Extract the (X, Y) coordinate from the center of the cell holding the provided text.  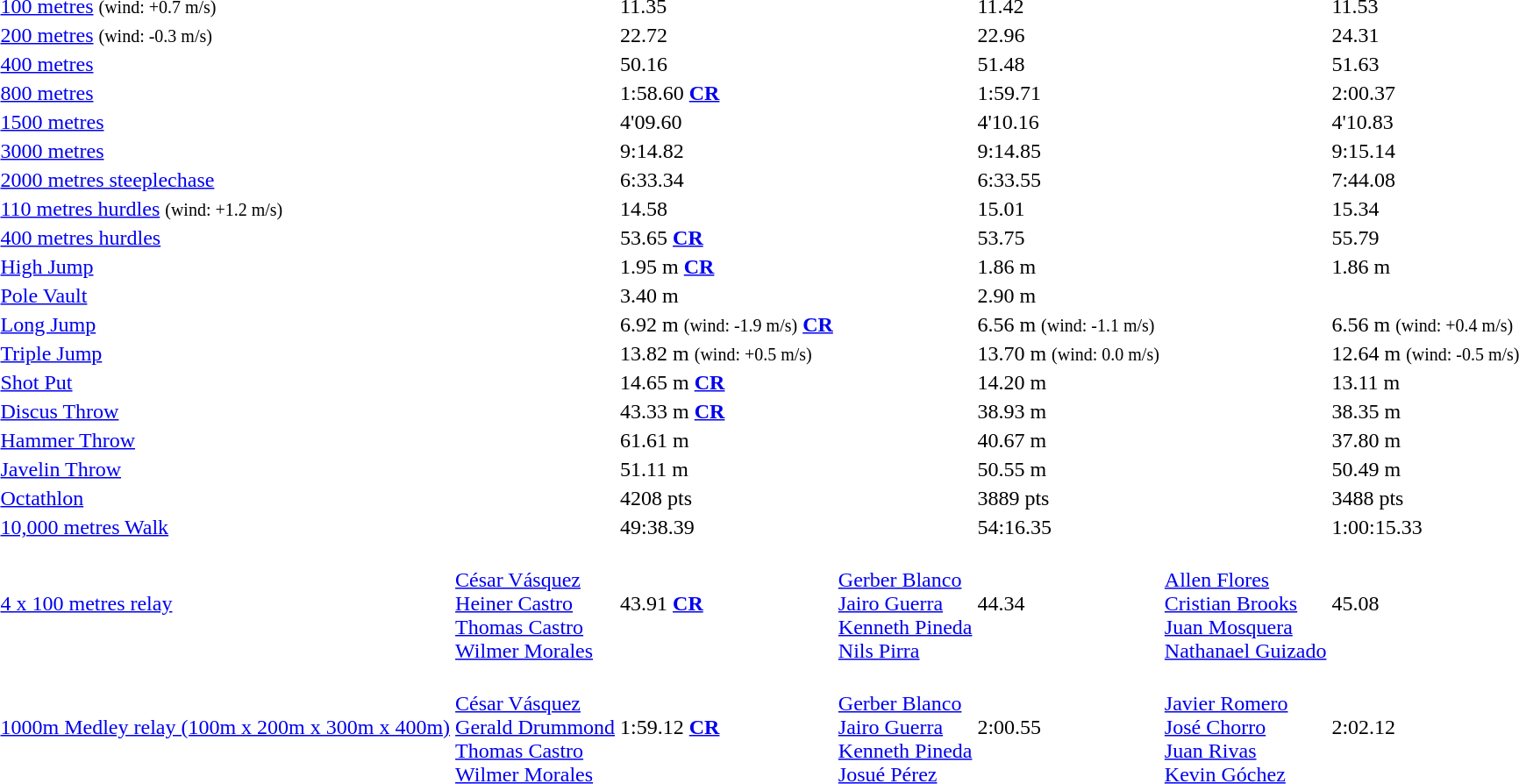
51.48 (1068, 64)
3.40 m (727, 296)
50.16 (727, 64)
6:33.55 (1068, 180)
1:58.60 CR (727, 93)
1.95 m CR (727, 267)
51.11 m (727, 469)
2.90 m (1068, 296)
14.65 m CR (727, 382)
1.86 m (1068, 267)
4'10.16 (1068, 122)
53.75 (1068, 238)
6:33.34 (727, 180)
13.70 m (wind: 0.0 m/s) (1068, 353)
César Vásquez Heiner Castro Thomas Castro Wilmer Morales (535, 603)
13.82 m (wind: +0.5 m/s) (727, 353)
22.96 (1068, 35)
53.65 CR (727, 238)
14.58 (727, 209)
49:38.39 (727, 527)
Gerber Blanco Jairo Guerra Kenneth Pineda Nils Pirra (905, 603)
6.92 m (wind: -1.9 m/s) CR (727, 324)
40.67 m (1068, 440)
15.01 (1068, 209)
9:14.82 (727, 151)
43.91 CR (727, 603)
4'09.60 (727, 122)
4208 pts (727, 498)
1:59.71 (1068, 93)
61.61 m (727, 440)
6.56 m (wind: -1.1 m/s) (1068, 324)
43.33 m CR (727, 411)
22.72 (727, 35)
3889 pts (1068, 498)
54:16.35 (1068, 527)
50.55 m (1068, 469)
9:14.85 (1068, 151)
Allen Flores Cristian Brooks Juan Mosquera Nathanael Guizado (1245, 603)
14.20 m (1068, 382)
44.34 (1068, 603)
38.93 m (1068, 411)
